Provide the [X, Y] coordinate of the cell's center where the given text is located.  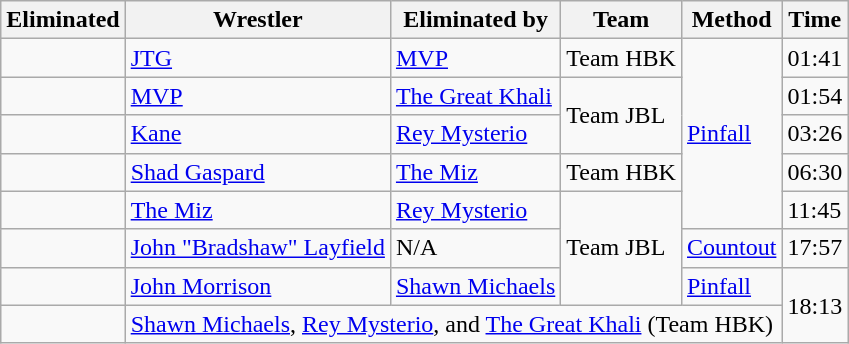
Eliminated [63, 20]
The Great Khali [475, 96]
N/A [475, 248]
Team [622, 20]
Shad Gaspard [258, 172]
01:41 [815, 58]
Method [731, 20]
18:13 [815, 305]
17:57 [815, 248]
Countout [731, 248]
John "Bradshaw" Layfield [258, 248]
Shawn Michaels [475, 286]
Shawn Michaels, Rey Mysterio, and The Great Khali (Team HBK) [454, 324]
11:45 [815, 210]
06:30 [815, 172]
JTG [258, 58]
Eliminated by [475, 20]
John Morrison [258, 286]
Time [815, 20]
03:26 [815, 134]
Wrestler [258, 20]
01:54 [815, 96]
Kane [258, 134]
